Locate the cell with the specified text and output its (x, y) center coordinate. 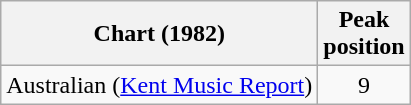
Peakposition (364, 34)
Australian (Kent Music Report) (160, 85)
9 (364, 85)
Chart (1982) (160, 34)
